For the text-containing cell, return its midpoint in (x, y) coordinate format. 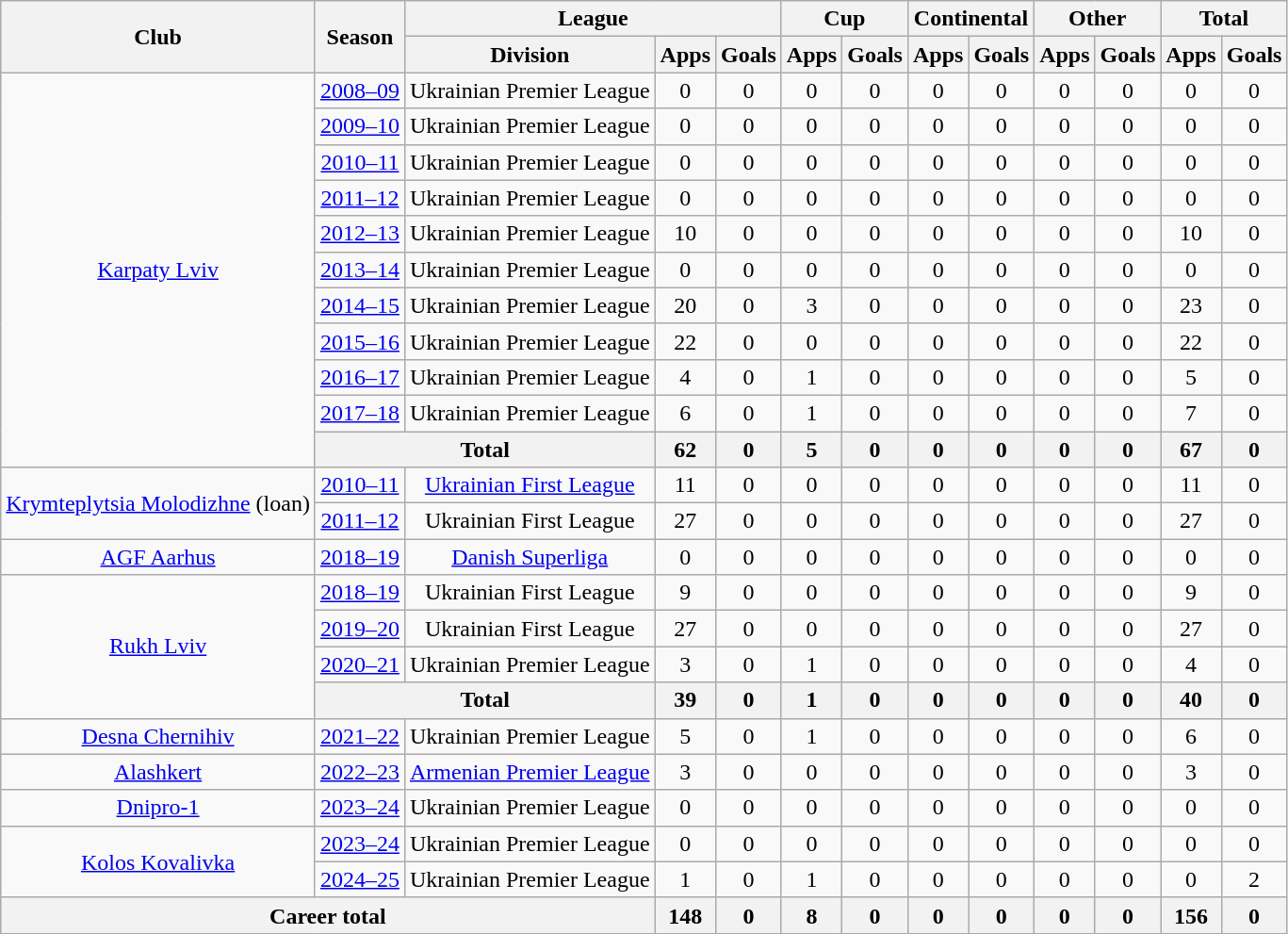
Cup (844, 19)
39 (685, 700)
2020–21 (360, 664)
Danish Superliga (530, 557)
2009–10 (360, 126)
Alashkert (158, 772)
2021–22 (360, 736)
2013–14 (360, 270)
Career total (328, 915)
20 (685, 305)
2008–09 (360, 90)
League (593, 19)
2016–17 (360, 377)
2024–25 (360, 879)
8 (811, 915)
Desna Chernihiv (158, 736)
Season (360, 37)
7 (1191, 413)
2014–15 (360, 305)
Kolos Kovalivka (158, 861)
2015–16 (360, 341)
AGF Aarhus (158, 557)
Rukh Lviv (158, 647)
40 (1191, 700)
67 (1191, 450)
148 (685, 915)
23 (1191, 305)
Dnipro-1 (158, 808)
2012–13 (360, 234)
Division (530, 55)
62 (685, 450)
Continental (970, 19)
Karpaty Lviv (158, 270)
Other (1098, 19)
2017–18 (360, 413)
2022–23 (360, 772)
Armenian Premier League (530, 772)
Krymteplytsia Molodizhne (loan) (158, 503)
2 (1254, 879)
Club (158, 37)
156 (1191, 915)
2019–20 (360, 629)
